Extract the [x, y] coordinate from the center of the cell holding the provided text.  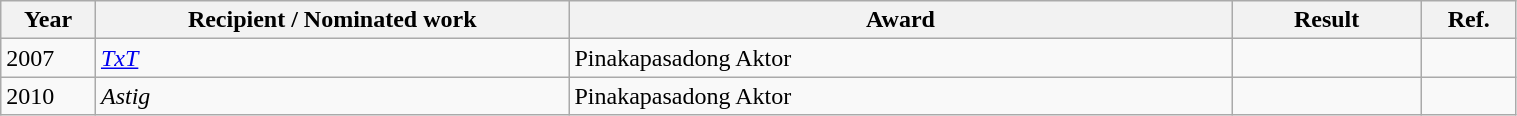
2010 [48, 96]
Year [48, 20]
TxT [332, 58]
Astig [332, 96]
Award [900, 20]
Recipient / Nominated work [332, 20]
Ref. [1468, 20]
2007 [48, 58]
Result [1326, 20]
